Scan for the cell matching the given text and deliver its [X, Y] coordinate at center. 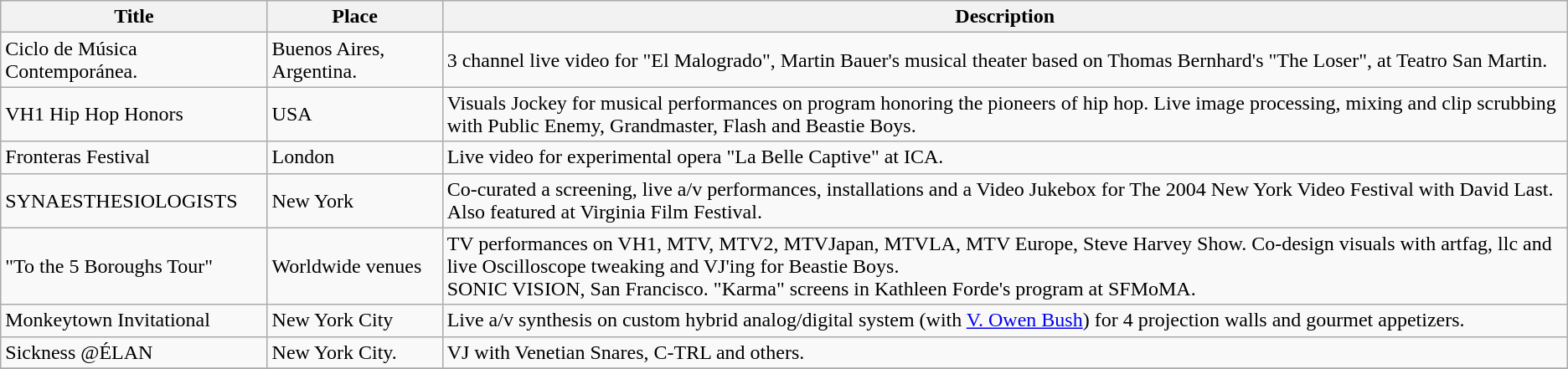
Monkeytown Invitational [134, 320]
New York [355, 201]
USA [355, 114]
VH1 Hip Hop Honors [134, 114]
Description [1005, 17]
Live a/v synthesis on custom hybrid analog/digital system (with V. Owen Bush) for 4 projection walls and gourmet appetizers. [1005, 320]
Sickness @ÉLAN [134, 352]
"To the 5 Boroughs Tour" [134, 266]
New York City. [355, 352]
3 channel live video for "El Malogrado", Martin Bauer's musical theater based on Thomas Bernhard's "The Loser", at Teatro San Martin. [1005, 60]
Live video for experimental opera "La Belle Captive" at ICA. [1005, 157]
London [355, 157]
Place [355, 17]
SYNAESTHESIOLOGISTS [134, 201]
Fronteras Festival [134, 157]
New York City [355, 320]
Worldwide venues [355, 266]
VJ with Venetian Snares, C-TRL and others. [1005, 352]
Buenos Aires, Argentina. [355, 60]
Ciclo de Música Contemporánea. [134, 60]
Title [134, 17]
